Capture the cell that displays the provided text and extract its (x, y) central coordinate. 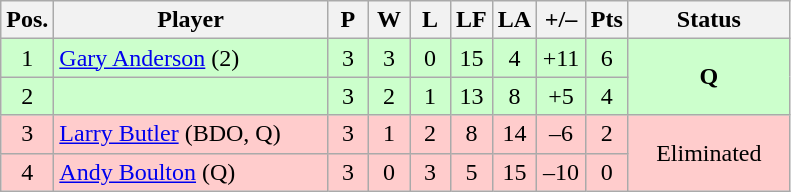
–6 (562, 134)
Pts (606, 20)
P (348, 20)
Status (708, 20)
Eliminated (708, 153)
+11 (562, 58)
Andy Boulton (Q) (191, 172)
Larry Butler (BDO, Q) (191, 134)
W (388, 20)
Player (191, 20)
LF (472, 20)
L (430, 20)
Gary Anderson (2) (191, 58)
Pos. (28, 20)
Q (708, 77)
+/– (562, 20)
6 (606, 58)
LA (514, 20)
5 (472, 172)
+5 (562, 96)
14 (514, 134)
–10 (562, 172)
13 (472, 96)
